Return the [x, y] coordinate for the center point of the cell that contains the specified text.  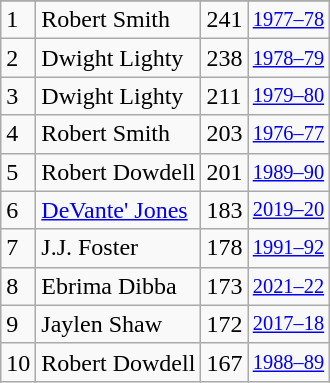
1978–79 [288, 58]
J.J. Foster [118, 248]
Ebrima Dibba [118, 286]
3 [18, 96]
1989–90 [288, 172]
2019–20 [288, 210]
241 [224, 20]
Jaylen Shaw [118, 324]
9 [18, 324]
173 [224, 286]
5 [18, 172]
238 [224, 58]
167 [224, 362]
1991–92 [288, 248]
1977–78 [288, 20]
6 [18, 210]
1 [18, 20]
211 [224, 96]
201 [224, 172]
DeVante' Jones [118, 210]
2 [18, 58]
1976–77 [288, 134]
172 [224, 324]
1979–80 [288, 96]
7 [18, 248]
4 [18, 134]
2021–22 [288, 286]
183 [224, 210]
10 [18, 362]
2017–18 [288, 324]
203 [224, 134]
178 [224, 248]
8 [18, 286]
1988–89 [288, 362]
